From the cell containing the given text, extract its center point as [X, Y] coordinate. 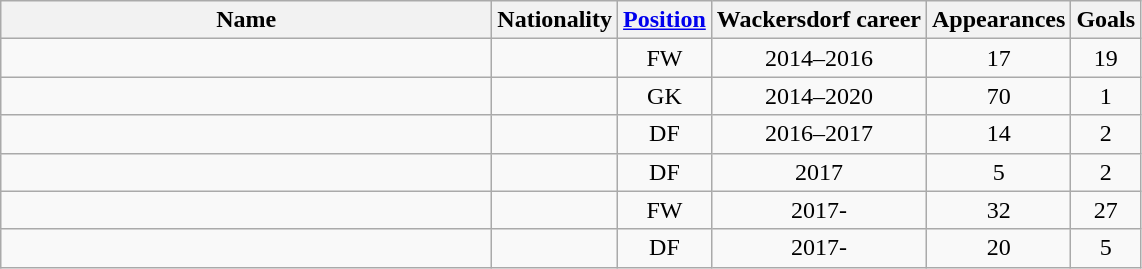
2017 [818, 172]
2016–2017 [818, 134]
2014–2016 [818, 58]
Position [665, 20]
27 [1106, 210]
20 [999, 248]
Goals [1106, 20]
70 [999, 96]
32 [999, 210]
14 [999, 134]
2014–2020 [818, 96]
19 [1106, 58]
Nationality [555, 20]
Name [246, 20]
1 [1106, 96]
17 [999, 58]
Wackersdorf career [818, 20]
Appearances [999, 20]
GK [665, 96]
